Output the [x, y] coordinate of the center of the cell containing the given text.  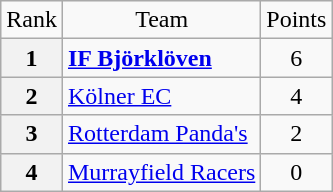
6 [296, 58]
Kölner EC [161, 96]
Team [161, 20]
1 [32, 58]
Murrayfield Racers [161, 172]
Rotterdam Panda's [161, 134]
3 [32, 134]
Rank [32, 20]
IF Björklöven [161, 58]
0 [296, 172]
Points [296, 20]
